Output the (x, y) coordinate of the center of the cell containing the given text.  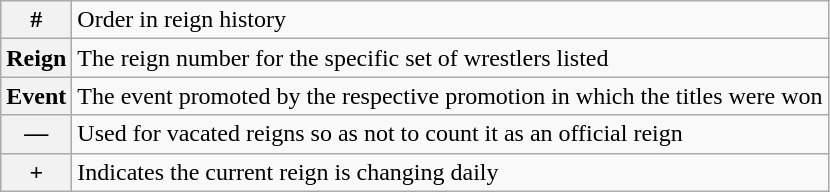
# (36, 20)
The event promoted by the respective promotion in which the titles were won (450, 96)
Event (36, 96)
Used for vacated reigns so as not to count it as an official reign (450, 134)
— (36, 134)
Order in reign history (450, 20)
Reign (36, 58)
The reign number for the specific set of wrestlers listed (450, 58)
+ (36, 172)
Indicates the current reign is changing daily (450, 172)
